Search for the cell housing the specified text and yield its (X, Y) center coordinate. 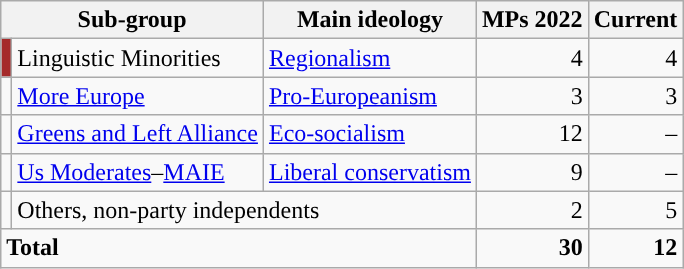
More Europe (138, 96)
Main ideology (370, 20)
Us Moderates–MAIE (138, 172)
2 (532, 210)
Sub-group (132, 20)
Others, non-party independents (244, 210)
Current (636, 20)
MPs 2022 (532, 20)
Linguistic Minorities (138, 58)
Regionalism (370, 58)
9 (532, 172)
Liberal conservatism (370, 172)
Pro-Europeanism (370, 96)
30 (532, 248)
5 (636, 210)
Greens and Left Alliance (138, 134)
Total (239, 248)
Eco-socialism (370, 134)
